Output the [X, Y] coordinate of the center of the cell containing the given text.  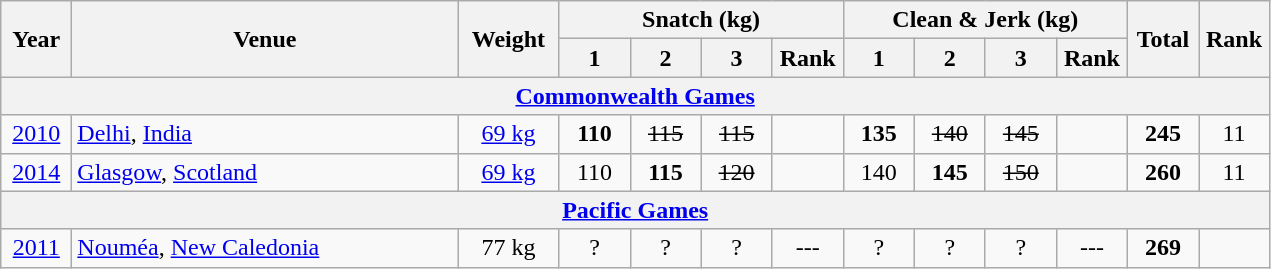
150 [1020, 172]
Clean & Jerk (kg) [985, 20]
77 kg [508, 248]
2014 [36, 172]
Glasgow, Scotland [265, 172]
269 [1162, 248]
Delhi, India [265, 134]
2010 [36, 134]
Commonwealth Games [636, 96]
Snatch (kg) [701, 20]
Weight [508, 39]
245 [1162, 134]
2011 [36, 248]
Year [36, 39]
Nouméa, New Caledonia [265, 248]
120 [736, 172]
Total [1162, 39]
135 [878, 134]
Venue [265, 39]
Pacific Games [636, 210]
260 [1162, 172]
